Determine the [x, y] coordinate at the center of the cell enclosing the given text.  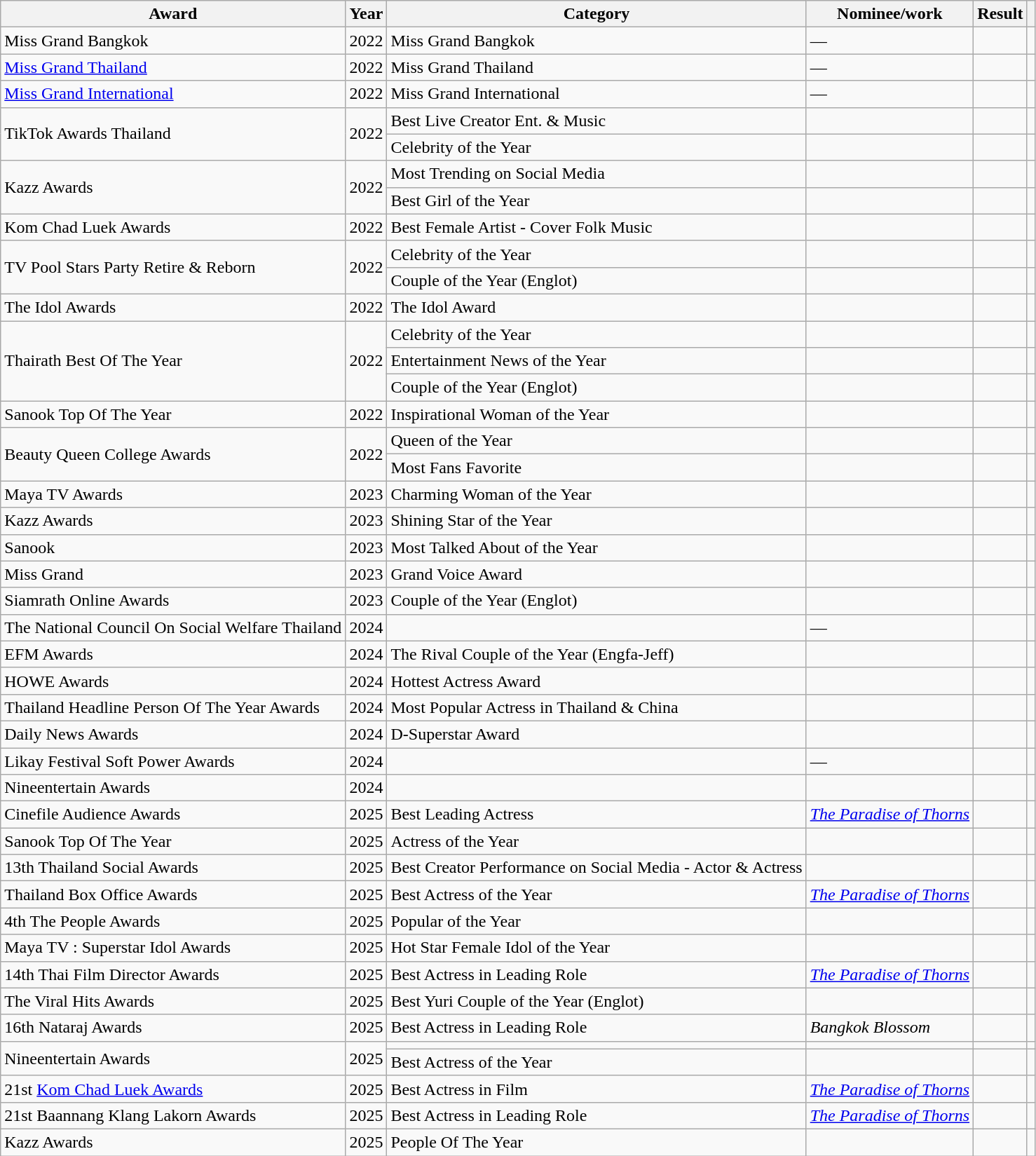
Category [597, 14]
Best Leading Actress [597, 815]
Nominee/work [890, 14]
Queen of the Year [597, 441]
14th Thai Film Director Awards [173, 974]
TV Pool Stars Party Retire & Reborn [173, 267]
Maya TV Awards [173, 494]
Popular of the Year [597, 921]
The National Council On Social Welfare Thailand [173, 627]
Entertainment News of the Year [597, 361]
Hottest Actress Award [597, 681]
Most Trending on Social Media [597, 174]
4th The People Awards [173, 921]
Miss Grand [173, 574]
Daily News Awards [173, 734]
Result [1000, 14]
Most Popular Actress in Thailand & China [597, 707]
21st Kom Chad Luek Awards [173, 1089]
The Idol Award [597, 307]
Shining Star of the Year [597, 521]
Kom Chad Luek Awards [173, 227]
Thairath Best Of The Year [173, 361]
Maya TV : Superstar Idol Awards [173, 948]
D-Superstar Award [597, 734]
21st Baannang Klang Lakorn Awards [173, 1115]
Thailand Box Office Awards [173, 895]
Siamrath Online Awards [173, 601]
Best Live Creator Ent. & Music [597, 121]
Thailand Headline Person Of The Year Awards [173, 707]
Inspirational Woman of the Year [597, 414]
16th Nataraj Awards [173, 1028]
Best Girl of the Year [597, 200]
Hot Star Female Idol of the Year [597, 948]
Likay Festival Soft Power Awards [173, 761]
Best Female Artist - Cover Folk Music [597, 227]
Charming Woman of the Year [597, 494]
TikTok Awards Thailand [173, 134]
People Of The Year [597, 1142]
Most Talked About of the Year [597, 548]
Award [173, 14]
13th Thailand Social Awards [173, 868]
Most Fans Favorite [597, 468]
Beauty Queen College Awards [173, 454]
Grand Voice Award [597, 574]
Best Actress in Film [597, 1089]
Year [366, 14]
EFM Awards [173, 654]
Cinefile Audience Awards [173, 815]
The Rival Couple of the Year (Engfa-Jeff) [597, 654]
Bangkok Blossom [890, 1028]
Best Creator Performance on Social Media - Actor & Actress [597, 868]
Actress of the Year [597, 841]
Sanook [173, 548]
Best Yuri Couple of the Year (Englot) [597, 1001]
The Idol Awards [173, 307]
The Viral Hits Awards [173, 1001]
HOWE Awards [173, 681]
